Find where the given text appears and provide that cell's center as (x, y) coordinate. 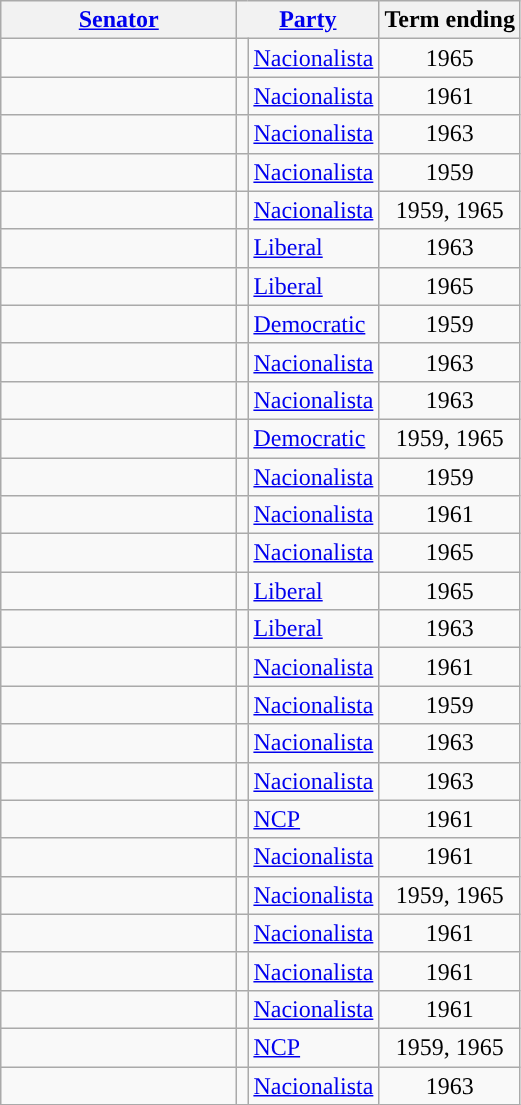
Senator (119, 20)
Party (308, 20)
Term ending (450, 20)
